Return (x, y) of the center of cell containing provided text 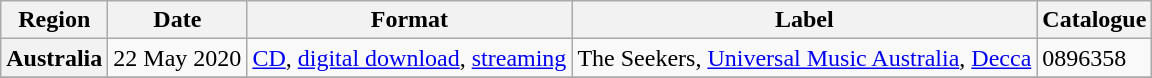
CD, digital download, streaming (410, 58)
Date (178, 20)
Format (410, 20)
Region (54, 20)
22 May 2020 (178, 58)
0896358 (1094, 58)
Label (804, 20)
Catalogue (1094, 20)
The Seekers, Universal Music Australia, Decca (804, 58)
Australia (54, 58)
